Search for the cell housing the specified text and yield its (X, Y) center coordinate. 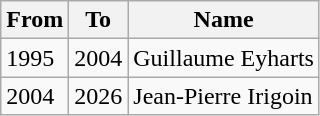
From (35, 20)
Jean-Pierre Irigoin (224, 96)
To (98, 20)
2026 (98, 96)
Name (224, 20)
1995 (35, 58)
Guillaume Eyharts (224, 58)
